Scan for the cell matching the given text and deliver its (X, Y) coordinate at center. 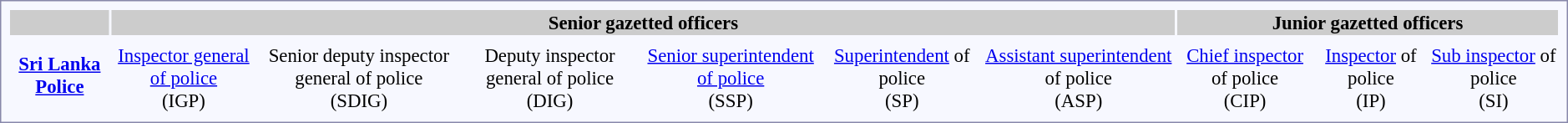
Chief inspector of police(CIP) (1245, 78)
Senior superintendent of police(SSP) (731, 78)
Senior gazetted officers (643, 23)
Superintendent of police(SP) (902, 78)
Sub inspector of police(SI) (1494, 78)
Deputy inspector general of police(DIG) (550, 78)
Senior deputy inspector general of police(SDIG) (359, 78)
Sri Lanka Police (60, 75)
Inspector general of police(IGP) (184, 78)
Junior gazetted officers (1368, 23)
Assistant superintendent of police(ASP) (1079, 78)
Inspector of police(IP) (1371, 78)
